Determine the [x, y] coordinate at the center of the cell enclosing the given text.  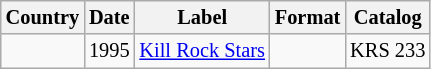
KRS 233 [388, 51]
Date [109, 17]
Catalog [388, 17]
Country [42, 17]
Label [202, 17]
1995 [109, 51]
Format [308, 17]
Kill Rock Stars [202, 51]
